Identify which cell holds the provided text, then report its (x, y) central coordinate. 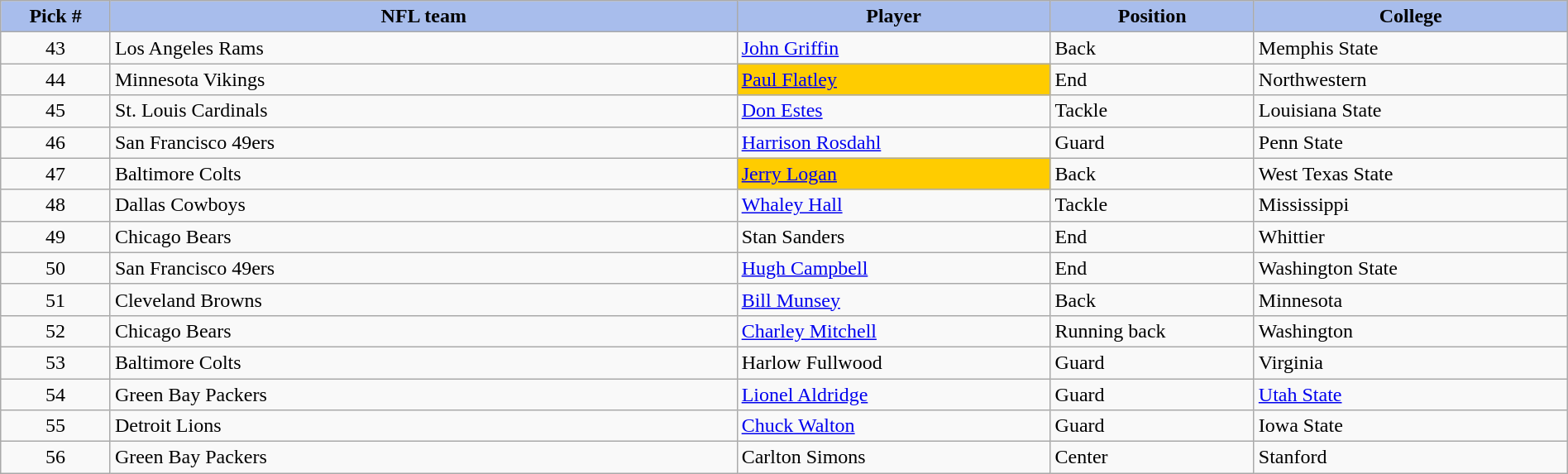
Carlton Simons (893, 457)
Running back (1152, 331)
Harrison Rosdahl (893, 142)
John Griffin (893, 48)
Whaley Hall (893, 205)
53 (56, 362)
Washington State (1411, 268)
56 (56, 457)
Chuck Walton (893, 426)
Player (893, 17)
Cleveland Browns (423, 299)
52 (56, 331)
Iowa State (1411, 426)
Bill Munsey (893, 299)
Charley Mitchell (893, 331)
College (1411, 17)
55 (56, 426)
Louisiana State (1411, 111)
Detroit Lions (423, 426)
Stanford (1411, 457)
Pick # (56, 17)
Minnesota (1411, 299)
Lionel Aldridge (893, 395)
Penn State (1411, 142)
Virginia (1411, 362)
Minnesota Vikings (423, 79)
NFL team (423, 17)
Don Estes (893, 111)
Whittier (1411, 237)
48 (56, 205)
Los Angeles Rams (423, 48)
St. Louis Cardinals (423, 111)
Paul Flatley (893, 79)
Northwestern (1411, 79)
Hugh Campbell (893, 268)
Washington (1411, 331)
Position (1152, 17)
Utah State (1411, 395)
44 (56, 79)
Mississippi (1411, 205)
Memphis State (1411, 48)
West Texas State (1411, 174)
51 (56, 299)
Dallas Cowboys (423, 205)
Harlow Fullwood (893, 362)
Center (1152, 457)
Stan Sanders (893, 237)
47 (56, 174)
50 (56, 268)
43 (56, 48)
45 (56, 111)
49 (56, 237)
46 (56, 142)
Jerry Logan (893, 174)
54 (56, 395)
